Find where the given text appears and provide that cell's center as (x, y) coordinate. 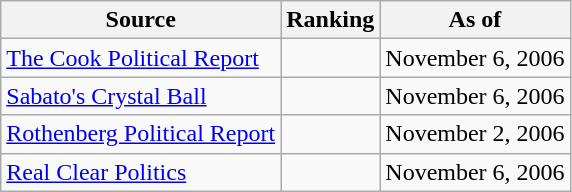
The Cook Political Report (141, 58)
Rothenberg Political Report (141, 134)
Ranking (330, 20)
Real Clear Politics (141, 172)
As of (475, 20)
Source (141, 20)
November 2, 2006 (475, 134)
Sabato's Crystal Ball (141, 96)
